Scan for the cell matching the given text and deliver its [x, y] coordinate at center. 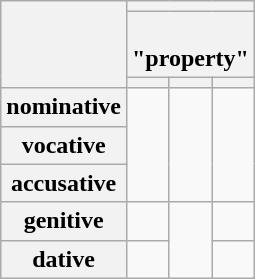
nominative [64, 107]
"property" [190, 44]
accusative [64, 183]
genitive [64, 221]
vocative [64, 145]
dative [64, 259]
